From the cell containing the given text, extract its center point as (x, y) coordinate. 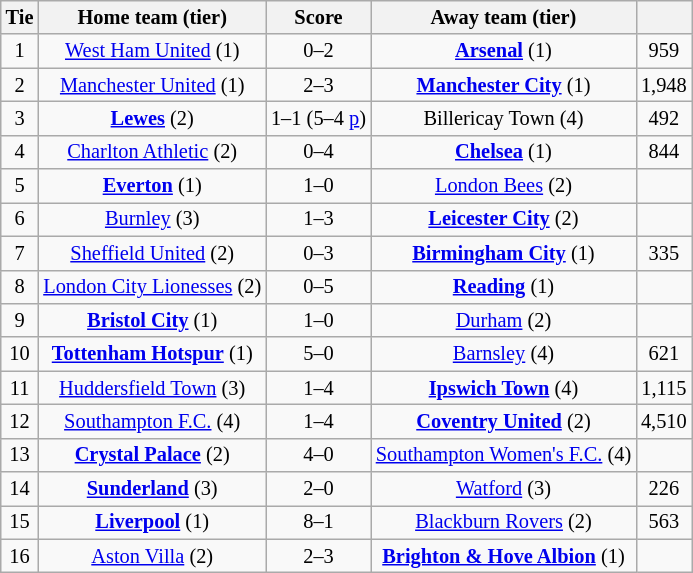
Manchester United (1) (152, 85)
Bristol City (1) (152, 320)
West Ham United (1) (152, 51)
0–4 (318, 152)
Manchester City (1) (504, 85)
Blackburn Rovers (2) (504, 522)
Durham (2) (504, 320)
Burnley (3) (152, 219)
Huddersfield Town (3) (152, 388)
0–3 (318, 253)
Sunderland (3) (152, 489)
Southampton Women's F.C. (4) (504, 455)
16 (20, 556)
4,510 (664, 421)
Brighton & Hove Albion (1) (504, 556)
Everton (1) (152, 186)
Liverpool (1) (152, 522)
1–3 (318, 219)
12 (20, 421)
Charlton Athletic (2) (152, 152)
Home team (tier) (152, 17)
621 (664, 354)
0–5 (318, 287)
7 (20, 253)
Tie (20, 17)
15 (20, 522)
2 (20, 85)
London Bees (2) (504, 186)
Ipswich Town (4) (504, 388)
9 (20, 320)
Chelsea (1) (504, 152)
Sheffield United (2) (152, 253)
563 (664, 522)
Aston Villa (2) (152, 556)
4 (20, 152)
5 (20, 186)
Southampton F.C. (4) (152, 421)
4–0 (318, 455)
0–2 (318, 51)
London City Lionesses (2) (152, 287)
226 (664, 489)
5–0 (318, 354)
Barnsley (4) (504, 354)
Score (318, 17)
2–0 (318, 489)
335 (664, 253)
8–1 (318, 522)
Lewes (2) (152, 118)
959 (664, 51)
1 (20, 51)
6 (20, 219)
1–1 (5–4 p) (318, 118)
Billericay Town (4) (504, 118)
492 (664, 118)
10 (20, 354)
14 (20, 489)
11 (20, 388)
Arsenal (1) (504, 51)
Crystal Palace (2) (152, 455)
844 (664, 152)
Birmingham City (1) (504, 253)
8 (20, 287)
1,115 (664, 388)
3 (20, 118)
1,948 (664, 85)
Reading (1) (504, 287)
13 (20, 455)
Away team (tier) (504, 17)
Watford (3) (504, 489)
Tottenham Hotspur (1) (152, 354)
Leicester City (2) (504, 219)
Coventry United (2) (504, 421)
